Pinpoint the cell where the given text exists, returning its [X, Y] midpoint coordinate. 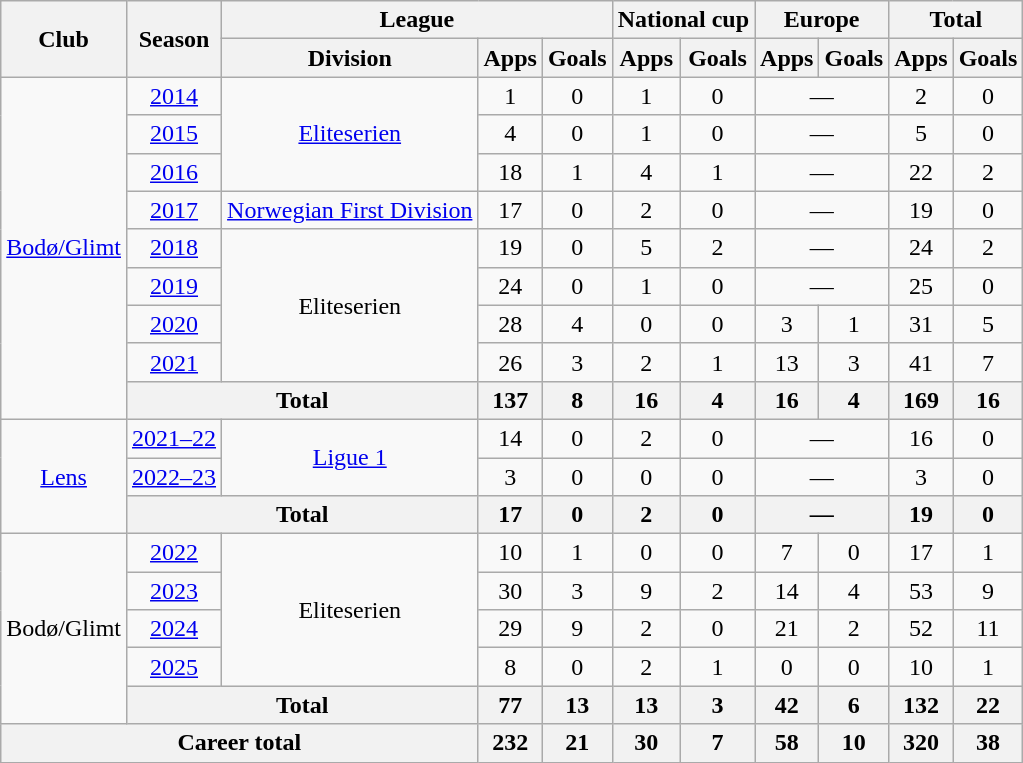
137 [510, 400]
2015 [174, 134]
2022–23 [174, 477]
18 [510, 172]
2020 [174, 324]
2021 [174, 362]
2014 [174, 96]
2024 [174, 629]
26 [510, 362]
2021–22 [174, 438]
National cup [683, 20]
77 [510, 705]
2018 [174, 248]
League [418, 20]
2019 [174, 286]
Season [174, 39]
2016 [174, 172]
320 [921, 743]
Lens [64, 476]
28 [510, 324]
2017 [174, 210]
41 [921, 362]
6 [854, 705]
52 [921, 629]
31 [921, 324]
Norwegian First Division [350, 210]
11 [988, 629]
58 [787, 743]
132 [921, 705]
Division [350, 58]
2023 [174, 591]
169 [921, 400]
2025 [174, 667]
Europe [822, 20]
Career total [240, 743]
232 [510, 743]
42 [787, 705]
Ligue 1 [350, 457]
Club [64, 39]
29 [510, 629]
38 [988, 743]
25 [921, 286]
2022 [174, 553]
53 [921, 591]
